Determine the [X, Y] coordinate at the center of the cell enclosing the given text.  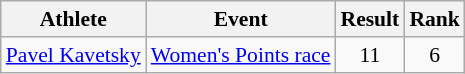
6 [434, 55]
Result [370, 19]
Rank [434, 19]
Pavel Kavetsky [74, 55]
Event [241, 19]
Women's Points race [241, 55]
Athlete [74, 19]
11 [370, 55]
